Extract the [x, y] coordinate from the center of the cell holding the provided text.  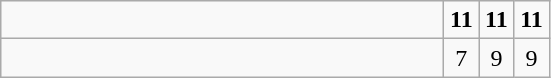
7 [462, 58]
